Extract the [X, Y] coordinate from the center of the cell holding the provided text.  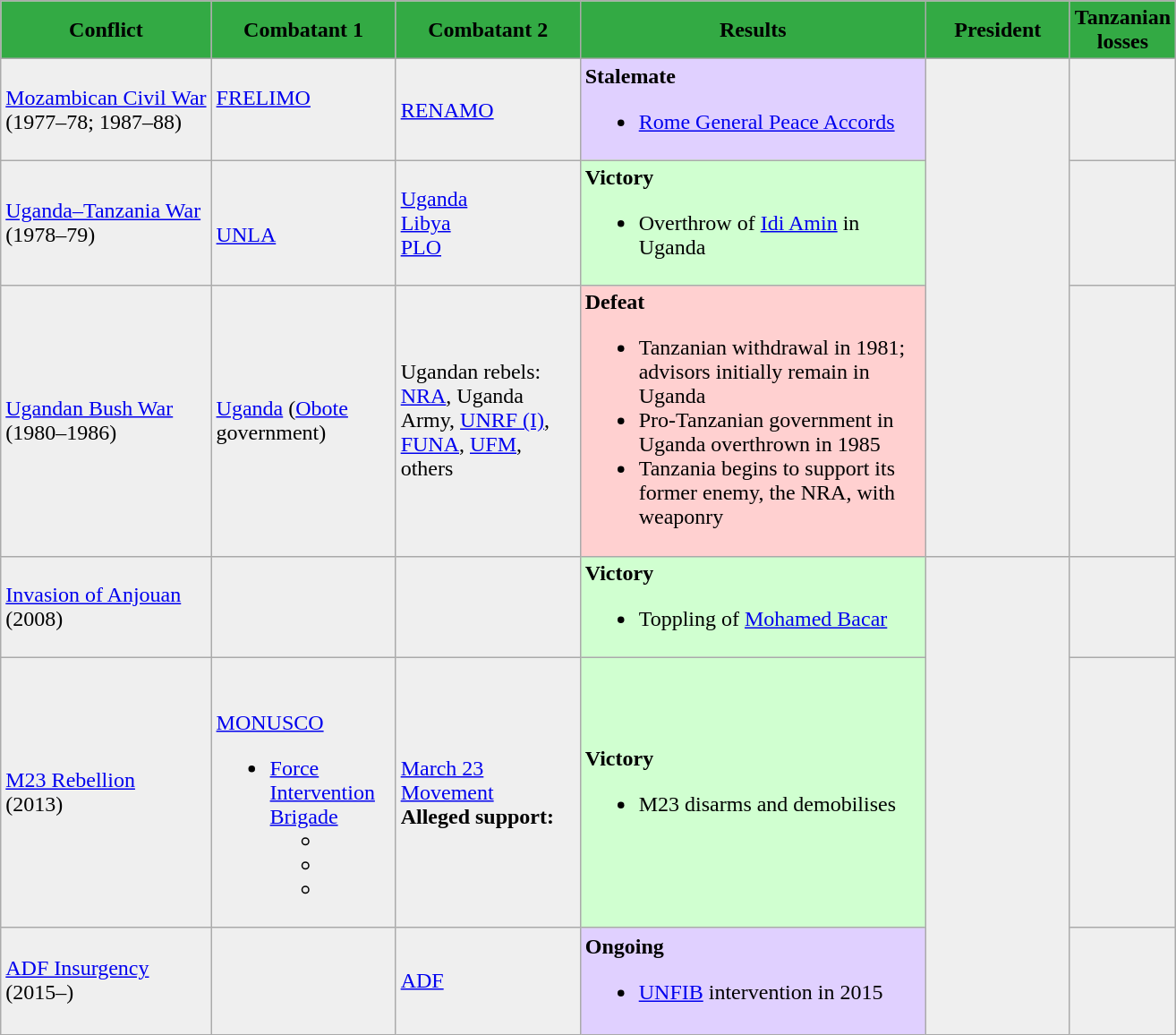
VictoryToppling of Mohamed Bacar [753, 607]
VictoryM23 disarms and demobilises [753, 792]
Ugandan rebels: NRA, Uganda Army, UNRF (I), FUNA, UFM, others [488, 421]
M23 Rebellion(2013) [106, 792]
OngoingUNFIB intervention in 2015 [753, 981]
ADF Insurgency(2015–) [106, 981]
Conflict [106, 30]
Uganda–Tanzania War(1978–79) [106, 223]
Combatant 2 [488, 30]
Mozambican Civil War(1977–78; 1987–88) [106, 109]
MONUSCO Force Intervention Brigade [303, 792]
ADF [488, 981]
UNLA [303, 223]
President [997, 30]
Uganda Libya PLO [488, 223]
Tanzanianlosses [1122, 30]
FRELIMO [303, 109]
Combatant 1 [303, 30]
VictoryOverthrow of Idi Amin in Uganda [753, 223]
Invasion of Anjouan(2008) [106, 607]
March 23 MovementAlleged support: [488, 792]
RENAMO [488, 109]
Ugandan Bush War(1980–1986) [106, 421]
Results [753, 30]
StalemateRome General Peace Accords [753, 109]
Uganda (Obote government) [303, 421]
